Return the [X, Y] coordinate for the center point of the cell that contains the specified text.  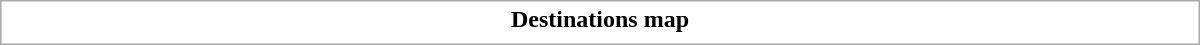
Destinations map [600, 19]
